Pinpoint the cell where the given text exists, returning its (x, y) midpoint coordinate. 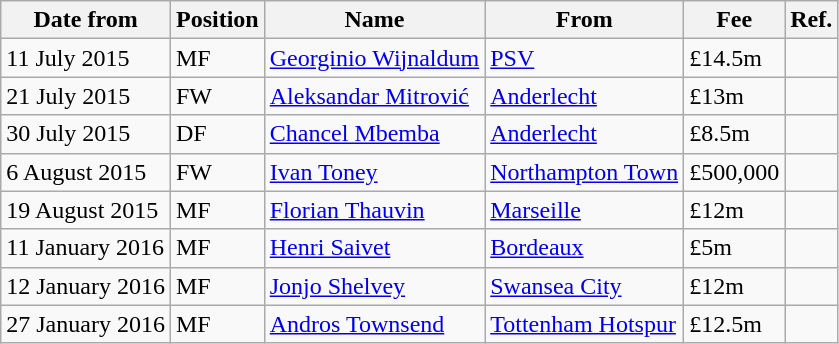
6 August 2015 (86, 172)
£500,000 (734, 172)
£12.5m (734, 324)
£5m (734, 248)
Date from (86, 20)
DF (217, 134)
Jonjo Shelvey (374, 286)
27 January 2016 (86, 324)
Andros Townsend (374, 324)
19 August 2015 (86, 210)
Chancel Mbemba (374, 134)
Tottenham Hotspur (584, 324)
Florian Thauvin (374, 210)
Ref. (812, 20)
Bordeaux (584, 248)
12 January 2016 (86, 286)
£8.5m (734, 134)
21 July 2015 (86, 96)
Georginio Wijnaldum (374, 58)
Fee (734, 20)
Position (217, 20)
Aleksandar Mitrović (374, 96)
PSV (584, 58)
Henri Saivet (374, 248)
Marseille (584, 210)
£13m (734, 96)
30 July 2015 (86, 134)
11 January 2016 (86, 248)
Northampton Town (584, 172)
11 July 2015 (86, 58)
Ivan Toney (374, 172)
£14.5m (734, 58)
Name (374, 20)
From (584, 20)
Swansea City (584, 286)
